From the cell containing the given text, extract its center point as (X, Y) coordinate. 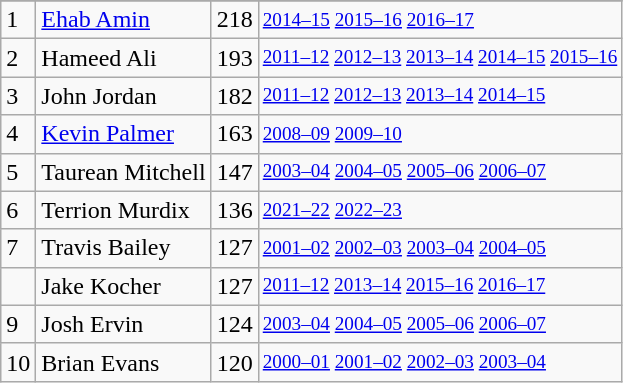
136 (234, 210)
2001–02 2002–03 2003–04 2004–05 (440, 248)
193 (234, 58)
10 (18, 362)
2011–12 2012–13 2013–14 2014–15 (440, 96)
4 (18, 134)
6 (18, 210)
147 (234, 172)
2008–09 2009–10 (440, 134)
2011–12 2012–13 2013–14 2014–15 2015–16 (440, 58)
Josh Ervin (124, 324)
Travis Bailey (124, 248)
2014–15 2015–16 2016–17 (440, 20)
2011–12 2013–14 2015–16 2016–17 (440, 286)
Terrion Murdix (124, 210)
9 (18, 324)
7 (18, 248)
Kevin Palmer (124, 134)
2 (18, 58)
Brian Evans (124, 362)
Hameed Ali (124, 58)
Jake Kocher (124, 286)
2021–22 2022–23 (440, 210)
John Jordan (124, 96)
182 (234, 96)
124 (234, 324)
5 (18, 172)
Ehab Amin (124, 20)
163 (234, 134)
120 (234, 362)
218 (234, 20)
3 (18, 96)
1 (18, 20)
Taurean Mitchell (124, 172)
2000–01 2001–02 2002–03 2003–04 (440, 362)
